Output the [X, Y] coordinate of the center of the cell containing the given text.  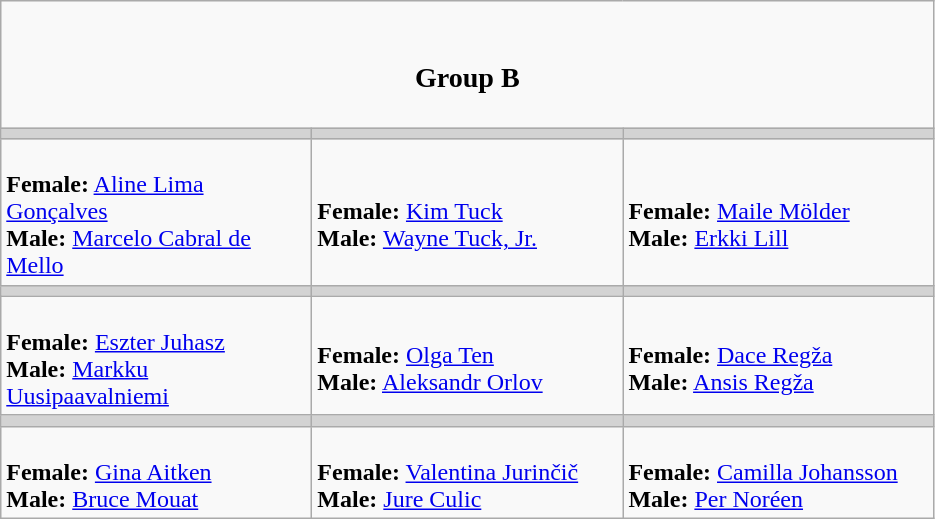
Female: Camilla Johansson Male: Per Noréen [778, 472]
Female: Valentina Jurinčič Male: Jure Culic [468, 472]
Female: Maile Mölder Male: Erkki Lill [778, 212]
Female: Eszter Juhasz Male: Markku Uusipaavalniemi [156, 356]
Female: Dace Regža Male: Ansis Regža [778, 356]
Female: Olga Ten Male: Aleksandr Orlov [468, 356]
Female: Aline Lima Gonçalves Male: Marcelo Cabral de Mello [156, 212]
Group B [468, 64]
Female: Gina Aitken Male: Bruce Mouat [156, 472]
Female: Kim Tuck Male: Wayne Tuck, Jr. [468, 212]
